Return the [X, Y] coordinate for the center point of the cell that contains the specified text.  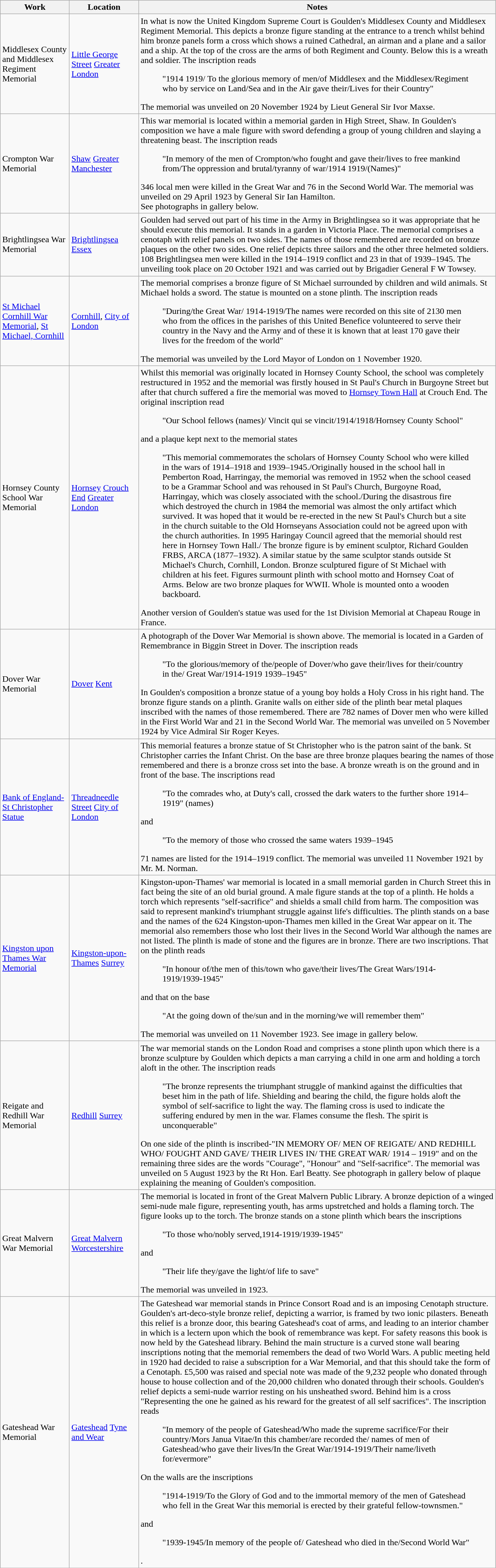
St Michael Cornhill War Memorial, St Michael, Cornhill [35, 321]
Redhill Surrey [104, 1115]
Kingston upon Thames War Memorial [35, 958]
Hornsey County School War Memorial [35, 497]
Dover Kent [104, 684]
Middlesex County and Middlesex Regiment Memorial [35, 64]
Dover War Memorial [35, 684]
Threadneedle Street City of London [104, 807]
Hornsey Crouch End Greater London [104, 497]
Bank of England- St Christopher Statue [35, 807]
Gateshead Tyne and Wear [104, 1432]
Notes [317, 7]
Crompton War Memorial [35, 164]
Kingston-upon-Thames Surrey [104, 958]
Little George Street Greater London [104, 64]
Location [104, 7]
Brightlingsea War Memorial [35, 245]
Gateshead War Memorial [35, 1432]
Work [35, 7]
Great Malvern War Memorial [35, 1243]
Shaw Greater Manchester [104, 164]
Brightlingsea Essex [104, 245]
Great Malvern Worcestershire [104, 1243]
Cornhill, City of London [104, 321]
Reigate and Redhill War Memorial [35, 1115]
